For the text-containing cell, return its midpoint in (X, Y) coordinate format. 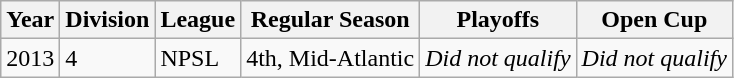
NPSL (198, 58)
Regular Season (330, 20)
Playoffs (498, 20)
Division (108, 20)
League (198, 20)
4 (108, 58)
Year (30, 20)
4th, Mid-Atlantic (330, 58)
Open Cup (654, 20)
2013 (30, 58)
